Provide the (x, y) coordinate of the cell's center where the given text is located.  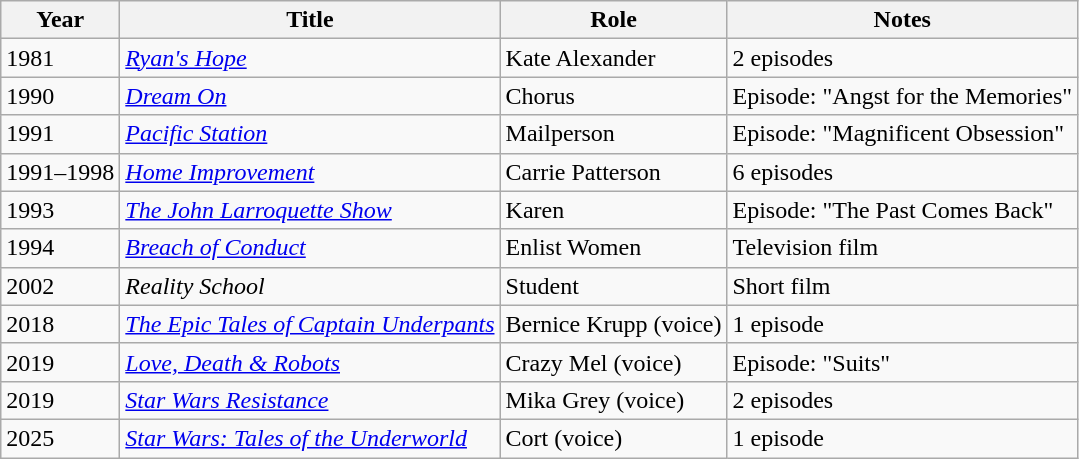
Crazy Mel (voice) (614, 362)
The Epic Tales of Captain Underpants (310, 324)
Episode: "Angst for the Memories" (902, 96)
Year (60, 20)
Chorus (614, 96)
2018 (60, 324)
Love, Death & Robots (310, 362)
1991 (60, 134)
Notes (902, 20)
Dream On (310, 96)
Enlist Women (614, 248)
Episode: "Suits" (902, 362)
2025 (60, 438)
Ryan's Hope (310, 58)
Episode: "The Past Comes Back" (902, 210)
Karen (614, 210)
Carrie Patterson (614, 172)
2002 (60, 286)
1993 (60, 210)
1981 (60, 58)
Home Improvement (310, 172)
Title (310, 20)
Short film (902, 286)
The John Larroquette Show (310, 210)
Mika Grey (voice) (614, 400)
6 episodes (902, 172)
Star Wars: Tales of the Underworld (310, 438)
Kate Alexander (614, 58)
Cort (voice) (614, 438)
Bernice Krupp (voice) (614, 324)
1991–1998 (60, 172)
1990 (60, 96)
Television film (902, 248)
Pacific Station (310, 134)
Mailperson (614, 134)
Episode: "Magnificent Obsession" (902, 134)
Reality School (310, 286)
1994 (60, 248)
Role (614, 20)
Breach of Conduct (310, 248)
Star Wars Resistance (310, 400)
Student (614, 286)
